Output the [x, y] coordinate of the center of the cell containing the given text.  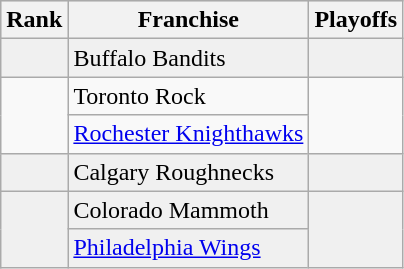
Toronto Rock [188, 96]
Franchise [188, 20]
Buffalo Bandits [188, 58]
Rank [34, 20]
Rochester Knighthawks [188, 134]
Playoffs [356, 20]
Colorado Mammoth [188, 210]
Philadelphia Wings [188, 248]
Calgary Roughnecks [188, 172]
